Extract the [x, y] coordinate from the center of the cell holding the provided text.  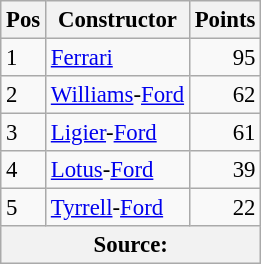
1 [24, 58]
Points [224, 20]
Tyrrell-Ford [118, 208]
2 [24, 95]
Ligier-Ford [118, 133]
39 [224, 170]
Lotus-Ford [118, 170]
22 [224, 208]
95 [224, 58]
4 [24, 170]
5 [24, 208]
61 [224, 133]
Pos [24, 20]
Source: [131, 245]
3 [24, 133]
Ferrari [118, 58]
Constructor [118, 20]
62 [224, 95]
Williams-Ford [118, 95]
